Pinpoint the cell where the given text exists, returning its (X, Y) midpoint coordinate. 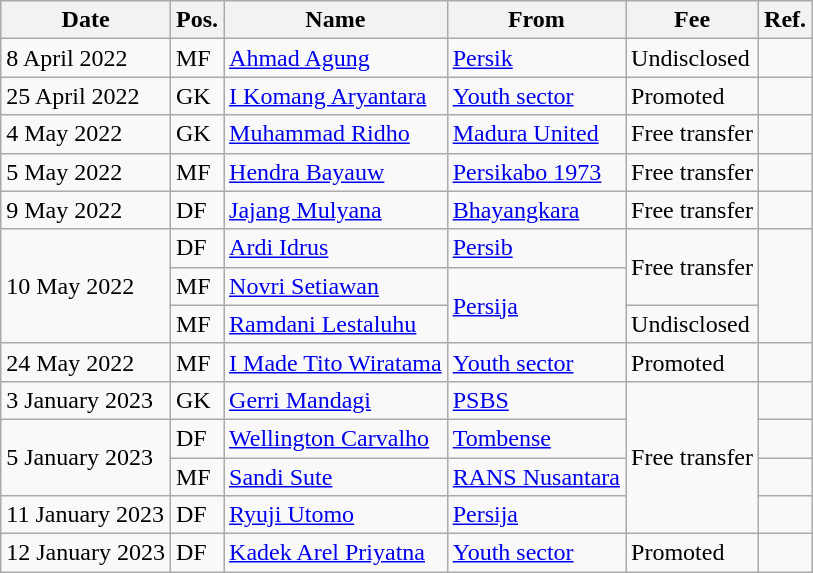
11 January 2023 (86, 515)
Hendra Bayauw (336, 172)
Wellington Carvalho (336, 438)
Ramdani Lestaluhu (336, 324)
Date (86, 20)
4 May 2022 (86, 134)
Tombense (536, 438)
Pos. (196, 20)
Jajang Mulyana (336, 210)
24 May 2022 (86, 362)
Muhammad Ridho (336, 134)
10 May 2022 (86, 286)
9 May 2022 (86, 210)
Persikabo 1973 (536, 172)
Sandi Sute (336, 477)
RANS Nusantara (536, 477)
Madura United (536, 134)
Novri Setiawan (336, 286)
Ardi Idrus (336, 248)
Persik (536, 58)
PSBS (536, 400)
Name (336, 20)
From (536, 20)
Persib (536, 248)
Bhayangkara (536, 210)
Kadek Arel Priyatna (336, 553)
5 May 2022 (86, 172)
Ref. (786, 20)
8 April 2022 (86, 58)
12 January 2023 (86, 553)
Gerri Mandagi (336, 400)
I Komang Aryantara (336, 96)
Fee (692, 20)
5 January 2023 (86, 457)
I Made Tito Wiratama (336, 362)
25 April 2022 (86, 96)
Ahmad Agung (336, 58)
Ryuji Utomo (336, 515)
3 January 2023 (86, 400)
